Capture the cell that displays the provided text and extract its [x, y] central coordinate. 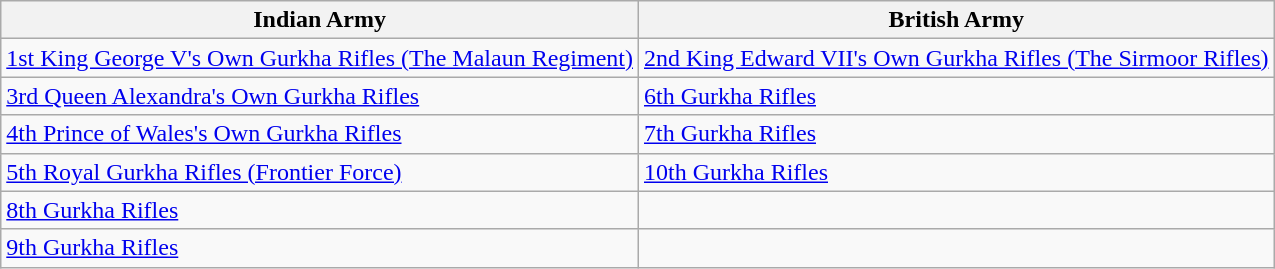
British Army [956, 20]
4th Prince of Wales's Own Gurkha Rifles [320, 134]
3rd Queen Alexandra's Own Gurkha Rifles [320, 96]
7th Gurkha Rifles [956, 134]
2nd King Edward VII's Own Gurkha Rifles (The Sirmoor Rifles) [956, 58]
10th Gurkha Rifles [956, 172]
6th Gurkha Rifles [956, 96]
8th Gurkha Rifles [320, 210]
9th Gurkha Rifles [320, 248]
1st King George V's Own Gurkha Rifles (The Malaun Regiment) [320, 58]
Indian Army [320, 20]
5th Royal Gurkha Rifles (Frontier Force) [320, 172]
